Capture the cell that displays the provided text and extract its (X, Y) central coordinate. 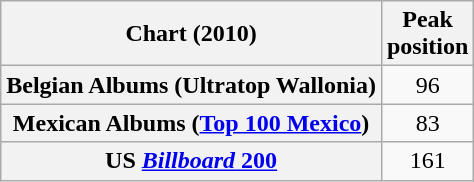
Chart (2010) (192, 34)
83 (427, 123)
US Billboard 200 (192, 161)
Mexican Albums (Top 100 Mexico) (192, 123)
161 (427, 161)
Peakposition (427, 34)
96 (427, 85)
Belgian Albums (Ultratop Wallonia) (192, 85)
